Return the (X, Y) coordinate for the center point of the cell that contains the specified text.  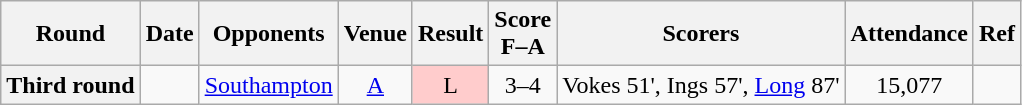
Result (450, 34)
Vokes 51', Ings 57', Long 87' (701, 85)
Southampton (268, 85)
Scorers (701, 34)
L (450, 85)
15,077 (909, 85)
Opponents (268, 34)
Venue (375, 34)
Round (70, 34)
ScoreF–A (523, 34)
Third round (70, 85)
A (375, 85)
3–4 (523, 85)
Ref (996, 34)
Attendance (909, 34)
Date (170, 34)
